Identify which cell holds the provided text, then report its [X, Y] central coordinate. 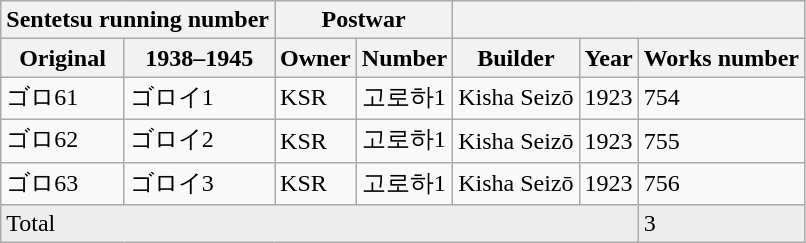
Total [320, 224]
ゴロ63 [62, 184]
ゴロイ3 [199, 184]
3 [721, 224]
Postwar [364, 20]
Year [608, 58]
ゴロイ1 [199, 98]
754 [721, 98]
Works number [721, 58]
Original [62, 58]
755 [721, 140]
Owner [316, 58]
ゴロ61 [62, 98]
Sentetsu running number [138, 20]
ゴロ62 [62, 140]
Builder [516, 58]
Number [404, 58]
ゴロイ2 [199, 140]
1938–1945 [199, 58]
756 [721, 184]
